Provide the (X, Y) coordinate of the cell's center where the given text is located.  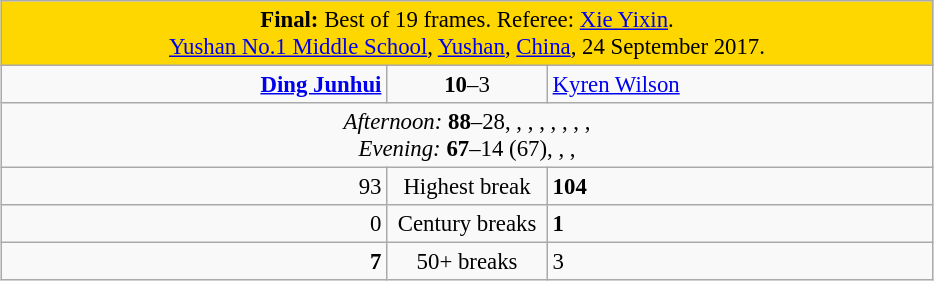
Century breaks (468, 224)
Highest break (468, 187)
93 (194, 187)
3 (740, 262)
Ding Junhui (194, 85)
50+ breaks (468, 262)
Afternoon: 88–28, , , , , , , , Evening: 67–14 (67), , , (467, 136)
10–3 (468, 85)
1 (740, 224)
7 (194, 262)
Kyren Wilson (740, 85)
0 (194, 224)
Final: Best of 19 frames. Referee: Xie Yixin.Yushan No.1 Middle School, Yushan, China, 24 September 2017. (467, 34)
104 (740, 187)
